From the cell containing the given text, extract its center point as (x, y) coordinate. 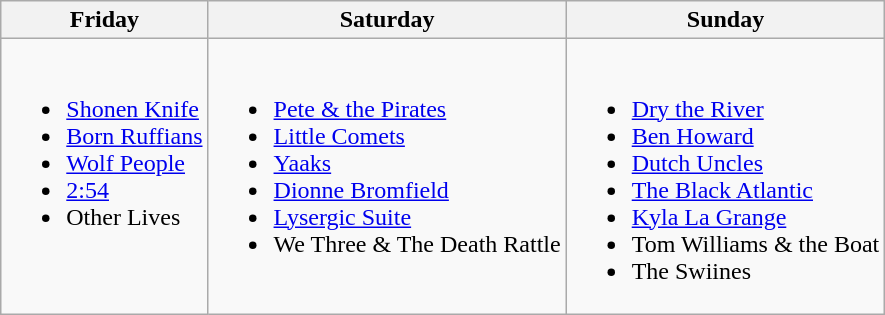
Friday (104, 20)
Saturday (387, 20)
Pete & the PiratesLittle CometsYaaksDionne BromfieldLysergic SuiteWe Three & The Death Rattle (387, 176)
Sunday (726, 20)
Shonen KnifeBorn RuffiansWolf People2:54Other Lives (104, 176)
Dry the RiverBen HowardDutch UnclesThe Black AtlanticKyla La GrangeTom Williams & the BoatThe Swiines (726, 176)
